Locate the cell with the specified text and output its [x, y] center coordinate. 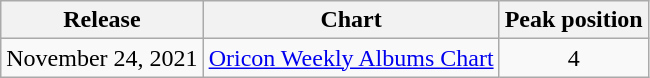
Peak position [574, 20]
Release [102, 20]
4 [574, 58]
Chart [351, 20]
November 24, 2021 [102, 58]
Oricon Weekly Albums Chart [351, 58]
